For the text-containing cell, return its midpoint in (X, Y) coordinate format. 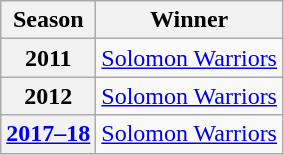
2011 (48, 58)
2012 (48, 96)
Season (48, 20)
2017–18 (48, 134)
Winner (190, 20)
